Return [x, y] of the center of cell containing provided text 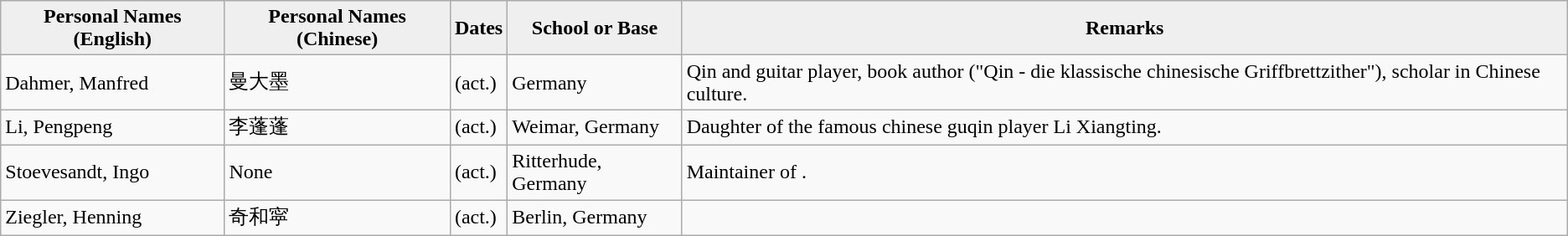
曼大墨 [337, 82]
Ziegler, Henning [112, 218]
Daughter of the famous chinese guqin player Li Xiangting. [1124, 127]
Berlin, Germany [595, 218]
Qin and guitar player, book author ("Qin - die klassische chinesische Griffbrettzither"), scholar in Chinese culture. [1124, 82]
Remarks [1124, 28]
School or Base [595, 28]
Dahmer, Manfred [112, 82]
Germany [595, 82]
Stoevesandt, Ingo [112, 172]
None [337, 172]
Maintainer of . [1124, 172]
Ritterhude, Germany [595, 172]
Personal Names (English) [112, 28]
Li, Pengpeng [112, 127]
李蓬蓬 [337, 127]
Dates [478, 28]
Personal Names (Chinese) [337, 28]
奇和寜 [337, 218]
Weimar, Germany [595, 127]
